Identify which cell holds the provided text, then report its (x, y) central coordinate. 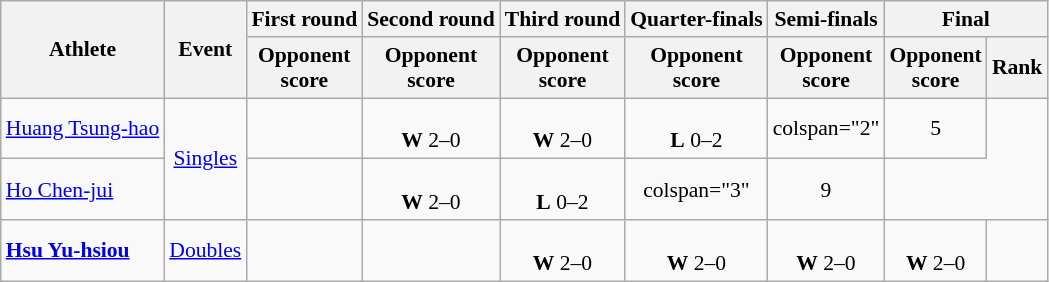
Event (205, 50)
Second round (431, 19)
Doubles (205, 250)
5 (936, 128)
Quarter-finals (696, 19)
Athlete (83, 50)
Semi-finals (826, 19)
Huang Tsung-hao (83, 128)
Ho Chen-jui (83, 190)
First round (304, 19)
Final (966, 19)
colspan="3" (696, 190)
9 (826, 190)
Third round (563, 19)
Hsu Yu-hsiou (83, 250)
Rank (1018, 68)
colspan="2" (826, 128)
Singles (205, 159)
